Return the [x, y] coordinate for the center point of the cell that contains the specified text.  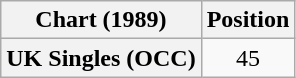
Chart (1989) [101, 20]
Position [248, 20]
45 [248, 58]
UK Singles (OCC) [101, 58]
